Determine the [X, Y] coordinate at the center of the cell enclosing the given text.  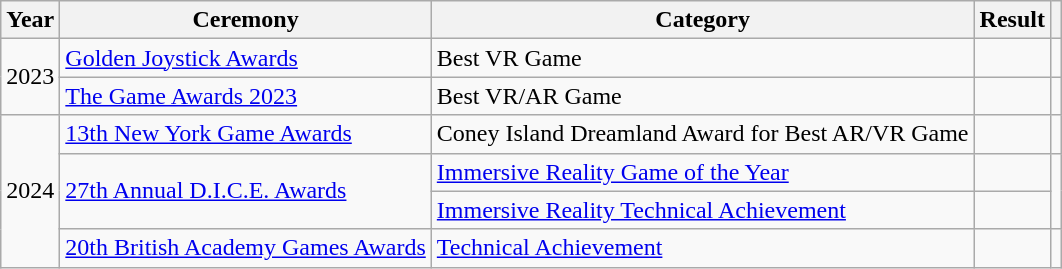
Immersive Reality Technical Achievement [702, 210]
Technical Achievement [702, 248]
Result [1012, 20]
Golden Joystick Awards [246, 58]
Best VR Game [702, 58]
2024 [30, 191]
20th British Academy Games Awards [246, 248]
Best VR/AR Game [702, 96]
Ceremony [246, 20]
27th Annual D.I.C.E. Awards [246, 191]
The Game Awards 2023 [246, 96]
Immersive Reality Game of the Year [702, 172]
Coney Island Dreamland Award for Best AR/VR Game [702, 134]
Category [702, 20]
13th New York Game Awards [246, 134]
2023 [30, 77]
Year [30, 20]
